Detect which cell encompasses the target text, then output its (X, Y) center coordinate. 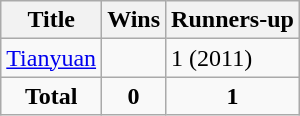
Tianyuan (52, 58)
Total (52, 96)
1 (233, 96)
Title (52, 20)
0 (134, 96)
Wins (134, 20)
1 (2011) (233, 58)
Runners-up (233, 20)
